Detect which cell encompasses the target text, then output its (x, y) center coordinate. 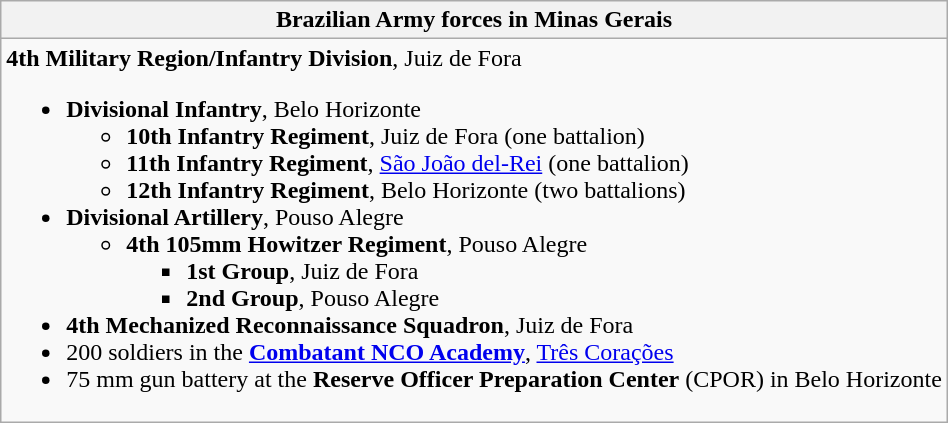
Brazilian Army forces in Minas Gerais (474, 20)
